Capture the cell that displays the provided text and extract its (X, Y) central coordinate. 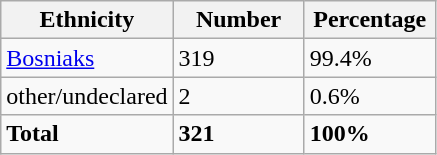
Percentage (370, 20)
Bosniaks (87, 58)
Ethnicity (87, 20)
0.6% (370, 96)
other/undeclared (87, 96)
100% (370, 134)
319 (238, 58)
Total (87, 134)
99.4% (370, 58)
321 (238, 134)
2 (238, 96)
Number (238, 20)
